Identify which cell holds the provided text, then report its [X, Y] central coordinate. 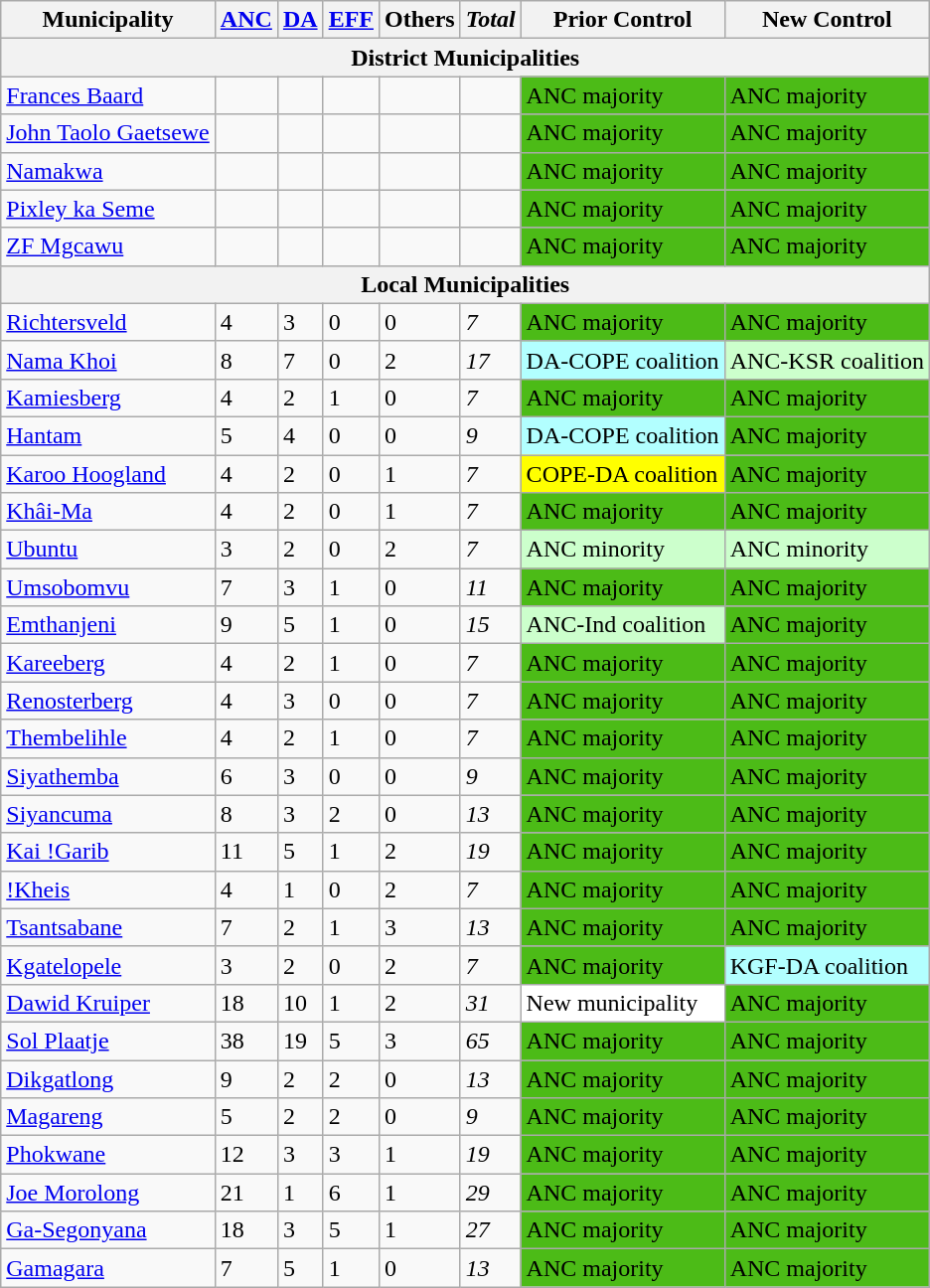
Joe Morolong [108, 1193]
Magareng [108, 1117]
New Control [827, 20]
17 [491, 360]
Prior Control [622, 20]
Umsobomvu [108, 587]
29 [491, 1193]
Frances Baard [108, 95]
ZF Mgcawu [108, 246]
Emthanjeni [108, 625]
COPE-DA coalition [622, 474]
District Municipalities [465, 58]
Total [491, 20]
Thembelihle [108, 738]
Gamagara [108, 1268]
Karoo Hoogland [108, 474]
Siyathemba [108, 776]
12 [246, 1155]
Ubuntu [108, 550]
Nama Khoi [108, 360]
ANC-Ind coalition [622, 625]
DA [300, 20]
31 [491, 1003]
Kai !Garib [108, 852]
Pixley ka Seme [108, 209]
Kgatelopele [108, 965]
Hantam [108, 435]
Tsantsabane [108, 927]
Dawid Kruiper [108, 1003]
John Taolo Gaetsewe [108, 133]
Others [419, 20]
Kamiesberg [108, 398]
38 [246, 1041]
ANC [246, 20]
New municipality [622, 1003]
15 [491, 625]
Sol Plaatje [108, 1041]
Municipality [108, 20]
Ga-Segonyana [108, 1230]
Siyancuma [108, 814]
Phokwane [108, 1155]
Khâi-Ma [108, 512]
EFF [351, 20]
Renosterberg [108, 701]
!Kheis [108, 889]
10 [300, 1003]
Kareeberg [108, 663]
21 [246, 1193]
Namakwa [108, 171]
Richtersveld [108, 322]
Dikgatlong [108, 1078]
ANC-KSR coalition [827, 360]
65 [491, 1041]
KGF-DA coalition [827, 965]
Local Municipalities [465, 284]
27 [491, 1230]
